Determine the (x, y) coordinate at the center of the cell enclosing the given text.  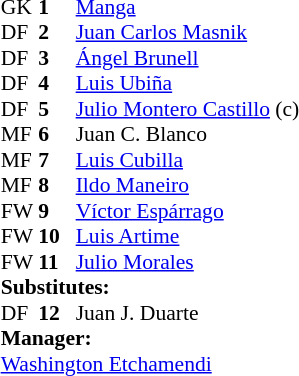
8 (57, 185)
11 (57, 262)
9 (57, 211)
7 (57, 160)
4 (57, 83)
10 (57, 237)
5 (57, 109)
2 (57, 33)
12 (57, 313)
6 (57, 135)
3 (57, 58)
